Output the (x, y) coordinate of the center of the cell containing the given text.  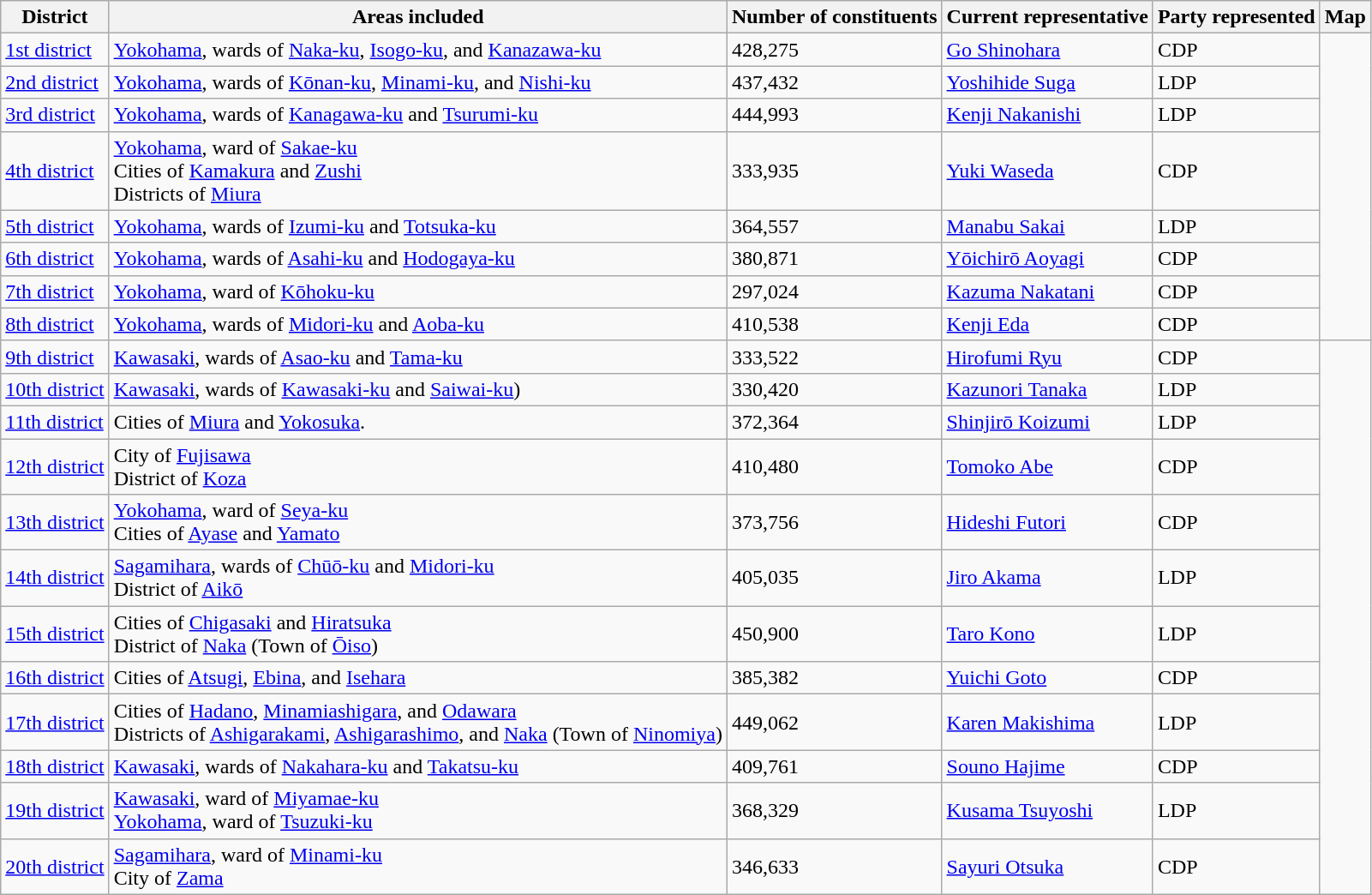
Manabu Sakai (1047, 226)
Cities of Miura and Yokosuka. (418, 422)
444,993 (835, 115)
City of FujisawaDistrict of Koza (418, 466)
Shinjirō Koizumi (1047, 422)
Kenji Nakanishi (1047, 115)
Kazunori Tanaka (1047, 389)
17th district (55, 722)
Kusama Tsuyoshi (1047, 811)
Yokohama, wards of Asahi-ku and Hodogaya-ku (418, 259)
372,364 (835, 422)
373,756 (835, 523)
Party represented (1236, 17)
410,480 (835, 466)
449,062 (835, 722)
11th district (55, 422)
16th district (55, 678)
5th district (55, 226)
15th district (55, 634)
Number of constituents (835, 17)
Kawasaki, wards of Nakahara-ku and Takatsu-ku (418, 766)
Sagamihara, wards of Chūō-ku and Midori-kuDistrict of Aikō (418, 578)
8th district (55, 324)
9th district (55, 357)
333,935 (835, 171)
3rd district (55, 115)
333,522 (835, 357)
450,900 (835, 634)
Yuichi Goto (1047, 678)
13th district (55, 523)
297,024 (835, 291)
Kawasaki, wards of Asao-ku and Tama-ku (418, 357)
Yokohama, wards of Naka-ku, Isogo-ku, and Kanazawa-ku (418, 50)
Current representative (1047, 17)
Souno Hajime (1047, 766)
Sayuri Otsuka (1047, 866)
Yokohama, ward of Seya-kuCities of Ayase and Yamato (418, 523)
Kenji Eda (1047, 324)
Yokohama, wards of Izumi-ku and Totsuka-ku (418, 226)
Yokohama, wards of Midori-ku and Aoba-ku (418, 324)
Taro Kono (1047, 634)
Areas included (418, 17)
Yokohama, wards of Kōnan-ku, Minami-ku, and Nishi-ku (418, 82)
District (55, 17)
6th district (55, 259)
428,275 (835, 50)
380,871 (835, 259)
385,382 (835, 678)
409,761 (835, 766)
Sagamihara, ward of Minami-kuCity of Zama (418, 866)
14th district (55, 578)
437,432 (835, 82)
410,538 (835, 324)
Kawasaki, ward of Miyamae-kuYokohama, ward of Tsuzuki-ku (418, 811)
Cities of Chigasaki and HiratsukaDistrict of Naka (Town of Ōiso) (418, 634)
7th district (55, 291)
Jiro Akama (1047, 578)
364,557 (835, 226)
10th district (55, 389)
12th district (55, 466)
Yuki Waseda (1047, 171)
405,035 (835, 578)
Go Shinohara (1047, 50)
Yokohama, ward of Sakae-kuCities of Kamakura and ZushiDistricts of Miura (418, 171)
18th district (55, 766)
Kazuma Nakatani (1047, 291)
Tomoko Abe (1047, 466)
Karen Makishima (1047, 722)
Hideshi Futori (1047, 523)
2nd district (55, 82)
368,329 (835, 811)
330,420 (835, 389)
346,633 (835, 866)
Hirofumi Ryu (1047, 357)
1st district (55, 50)
Yokohama, ward of Kōhoku-ku (418, 291)
Yoshihide Suga (1047, 82)
Yōichirō Aoyagi (1047, 259)
Cities of Atsugi, Ebina, and Isehara (418, 678)
20th district (55, 866)
Cities of Hadano, Minamiashigara, and OdawaraDistricts of Ashigarakami, Ashigarashimo, and Naka (Town of Ninomiya) (418, 722)
19th district (55, 811)
4th district (55, 171)
Yokohama, wards of Kanagawa-ku and Tsurumi-ku (418, 115)
Kawasaki, wards of Kawasaki-ku and Saiwai-ku) (418, 389)
Map (1345, 17)
